Capture the cell that displays the provided text and extract its [X, Y] central coordinate. 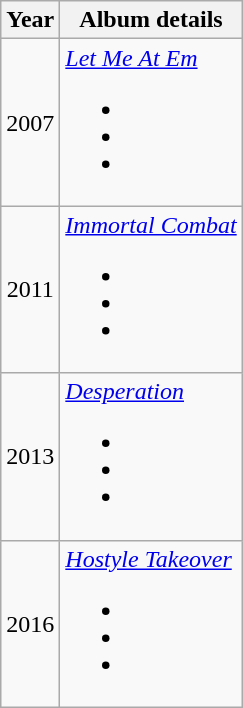
Year [30, 20]
2016 [30, 624]
Hostyle Takeover [151, 624]
Desperation [151, 456]
2007 [30, 122]
2013 [30, 456]
Immortal Combat [151, 290]
Let Me At Em [151, 122]
Album details [151, 20]
2011 [30, 290]
